Scan for the cell matching the given text and deliver its (X, Y) coordinate at center. 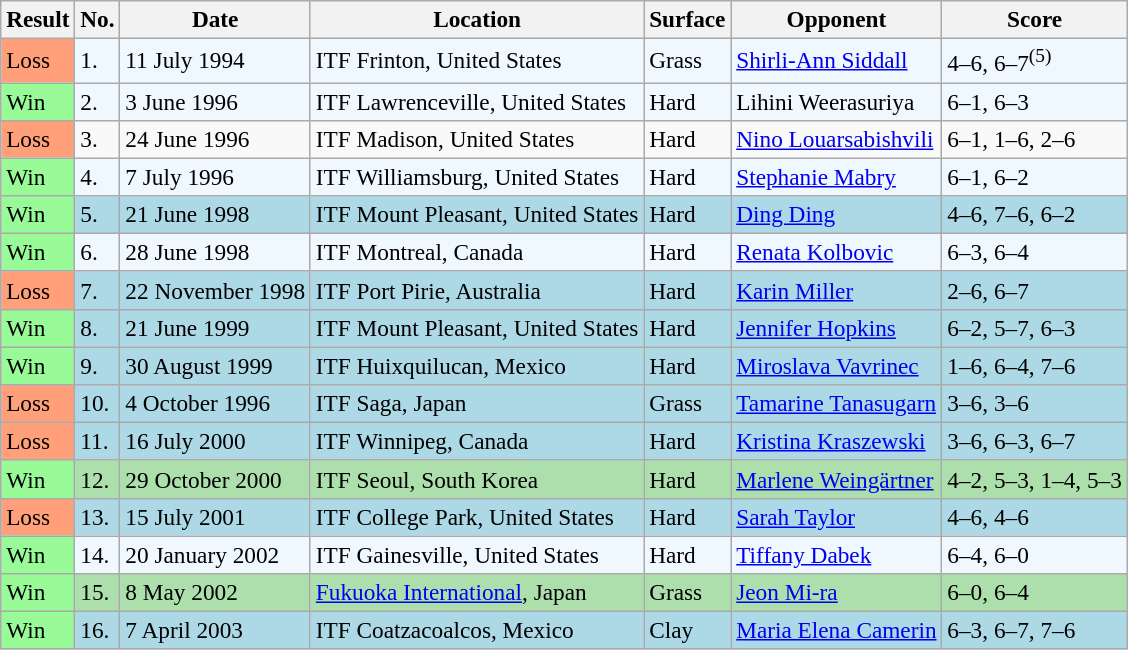
24 June 1996 (215, 139)
Karin Miller (836, 290)
6–1, 1–6, 2–6 (1034, 139)
Miroslava Vavrinec (836, 366)
7. (98, 290)
ITF Seoul, South Korea (476, 479)
9. (98, 366)
16 July 2000 (215, 441)
12. (98, 479)
ITF Lawrenceville, United States (476, 101)
2–6, 6–7 (1034, 290)
Nino Louarsabishvili (836, 139)
Stephanie Mabry (836, 177)
6–0, 6–4 (1034, 592)
Maria Elena Camerin (836, 630)
6. (98, 252)
13. (98, 517)
Kristina Kraszewski (836, 441)
4. (98, 177)
Result (38, 19)
Date (215, 19)
7 July 1996 (215, 177)
Tiffany Dabek (836, 554)
ITF Coatzacoalcos, Mexico (476, 630)
4–6, 4–6 (1034, 517)
3. (98, 139)
4–6, 6–7(5) (1034, 60)
ITF Huixquilucan, Mexico (476, 366)
29 October 2000 (215, 479)
21 June 1999 (215, 328)
Score (1034, 19)
Surface (688, 19)
16. (98, 630)
4 October 1996 (215, 403)
ITF Port Pirie, Australia (476, 290)
Clay (688, 630)
7 April 2003 (215, 630)
Lihini Weerasuriya (836, 101)
Jeon Mi-ra (836, 592)
Fukuoka International, Japan (476, 592)
Tamarine Tanasugarn (836, 403)
15 July 2001 (215, 517)
10. (98, 403)
6–2, 5–7, 6–3 (1034, 328)
11. (98, 441)
Location (476, 19)
8. (98, 328)
1–6, 6–4, 7–6 (1034, 366)
6–3, 6–7, 7–6 (1034, 630)
28 June 1998 (215, 252)
1. (98, 60)
2. (98, 101)
8 May 2002 (215, 592)
11 July 1994 (215, 60)
Marlene Weingärtner (836, 479)
3–6, 3–6 (1034, 403)
3–6, 6–3, 6–7 (1034, 441)
ITF Winnipeg, Canada (476, 441)
Ding Ding (836, 214)
3 June 1996 (215, 101)
15. (98, 592)
30 August 1999 (215, 366)
4–2, 5–3, 1–4, 5–3 (1034, 479)
Jennifer Hopkins (836, 328)
4–6, 7–6, 6–2 (1034, 214)
ITF Montreal, Canada (476, 252)
ITF Madison, United States (476, 139)
ITF Williamsburg, United States (476, 177)
5. (98, 214)
ITF Frinton, United States (476, 60)
Opponent (836, 19)
ITF Saga, Japan (476, 403)
ITF Gainesville, United States (476, 554)
Shirli-Ann Siddall (836, 60)
6–4, 6–0 (1034, 554)
No. (98, 19)
6–3, 6–4 (1034, 252)
Sarah Taylor (836, 517)
22 November 1998 (215, 290)
20 January 2002 (215, 554)
Renata Kolbovic (836, 252)
21 June 1998 (215, 214)
6–1, 6–3 (1034, 101)
14. (98, 554)
ITF College Park, United States (476, 517)
6–1, 6–2 (1034, 177)
